Locate the cell with the specified text and output its [x, y] center coordinate. 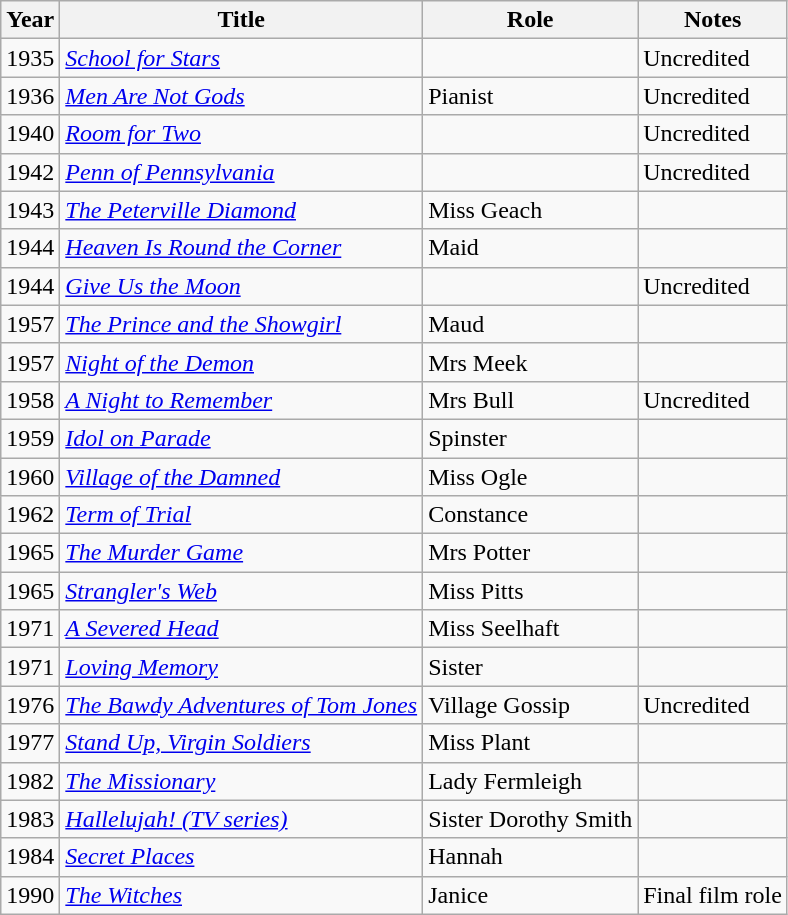
A Night to Remember [242, 400]
Night of the Demon [242, 362]
1958 [30, 400]
1959 [30, 438]
Constance [530, 515]
1936 [30, 96]
1982 [30, 781]
Room for Two [242, 134]
Final film role [713, 895]
Notes [713, 20]
1935 [30, 58]
1983 [30, 819]
Miss Plant [530, 743]
Role [530, 20]
1984 [30, 857]
Men Are Not Gods [242, 96]
Maud [530, 324]
A Severed Head [242, 629]
Sister [530, 667]
The Peterville Diamond [242, 210]
Give Us the Moon [242, 286]
Year [30, 20]
1943 [30, 210]
Penn of Pennsylvania [242, 172]
Lady Fermleigh [530, 781]
1977 [30, 743]
Hannah [530, 857]
Mrs Meek [530, 362]
1960 [30, 477]
Loving Memory [242, 667]
Stand Up, Virgin Soldiers [242, 743]
1942 [30, 172]
Miss Ogle [530, 477]
Miss Seelhaft [530, 629]
Idol on Parade [242, 438]
Mrs Bull [530, 400]
1940 [30, 134]
1962 [30, 515]
Mrs Potter [530, 553]
1990 [30, 895]
Janice [530, 895]
Village Gossip [530, 705]
School for Stars [242, 58]
Strangler's Web [242, 591]
The Missionary [242, 781]
The Murder Game [242, 553]
Heaven Is Round the Corner [242, 248]
Secret Places [242, 857]
The Bawdy Adventures of Tom Jones [242, 705]
Pianist [530, 96]
The Witches [242, 895]
Sister Dorothy Smith [530, 819]
The Prince and the Showgirl [242, 324]
Village of the Damned [242, 477]
Maid [530, 248]
1976 [30, 705]
Term of Trial [242, 515]
Miss Pitts [530, 591]
Miss Geach [530, 210]
Hallelujah! (TV series) [242, 819]
Spinster [530, 438]
Title [242, 20]
